Identify which cell holds the provided text, then report its (x, y) central coordinate. 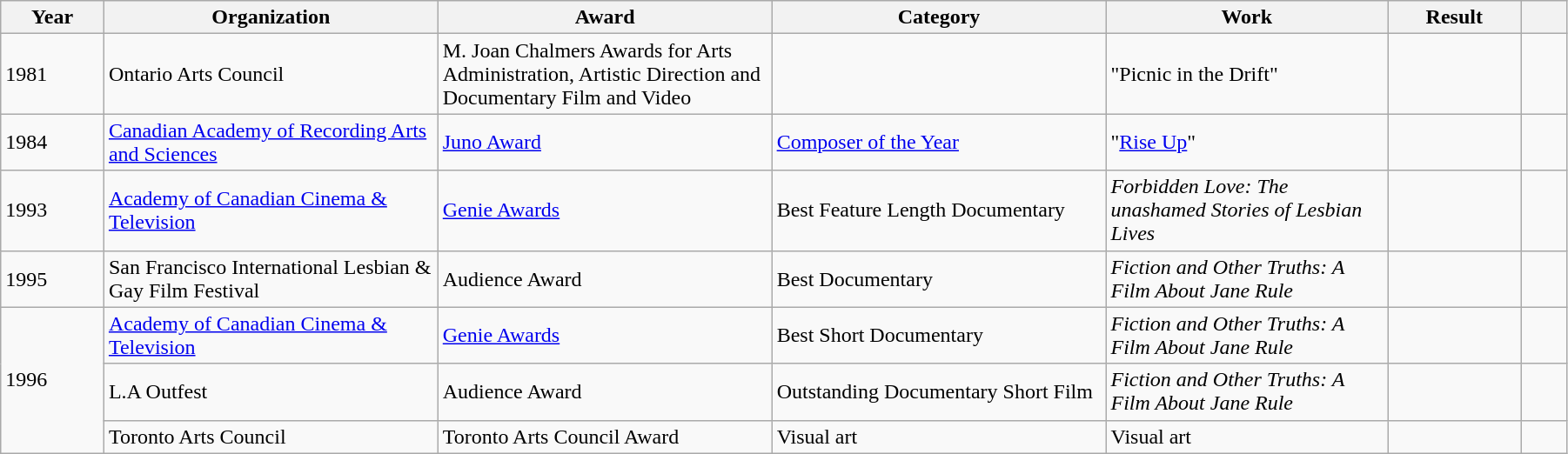
L.A Outfest (271, 391)
Award (605, 17)
Organization (271, 17)
"Rise Up" (1247, 143)
San Francisco International Lesbian & Gay Film Festival (271, 278)
1995 (52, 278)
M. Joan Chalmers Awards for Arts Administration, Artistic Direction and Documentary Film and Video (605, 74)
Best Documentary (939, 278)
Work (1247, 17)
Result (1455, 17)
Toronto Arts Council Award (605, 437)
Toronto Arts Council (271, 437)
"Picnic in the Drift" (1247, 74)
Year (52, 17)
1993 (52, 210)
1996 (52, 380)
Best Short Documentary (939, 336)
Best Feature Length Documentary (939, 210)
Juno Award (605, 143)
1984 (52, 143)
1981 (52, 74)
Forbidden Love: The unashamed Stories of Lesbian Lives (1247, 210)
Outstanding Documentary Short Film (939, 391)
Ontario Arts Council (271, 74)
Canadian Academy of Recording Arts and Sciences (271, 143)
Category (939, 17)
Composer of the Year (939, 143)
